Detect which cell encompasses the target text, then output its (x, y) center coordinate. 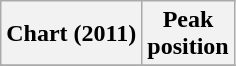
Chart (2011) (72, 34)
Peakposition (188, 34)
